Provide the [x, y] coordinate of the cell's center where the given text is located.  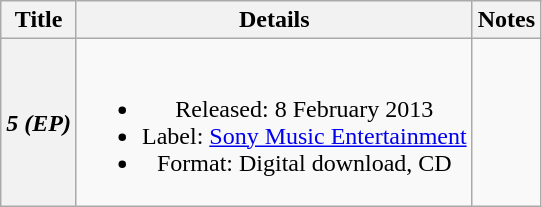
5 (EP) [39, 122]
Notes [506, 20]
Title [39, 20]
Details [274, 20]
Released: 8 February 2013Label: Sony Music EntertainmentFormat: Digital download, CD [274, 122]
